Locate the cell with the specified text and output its [X, Y] center coordinate. 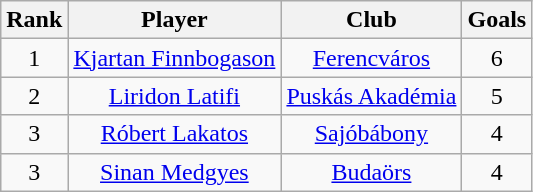
Róbert Lakatos [174, 134]
Goals [497, 20]
Sajóbábony [372, 134]
Liridon Latifi [174, 96]
Sinan Medgyes [174, 172]
Kjartan Finnbogason [174, 58]
Club [372, 20]
Rank [34, 20]
Budaörs [372, 172]
5 [497, 96]
Puskás Akadémia [372, 96]
Ferencváros [372, 58]
6 [497, 58]
Player [174, 20]
2 [34, 96]
1 [34, 58]
